For the text-containing cell, return its midpoint in (X, Y) coordinate format. 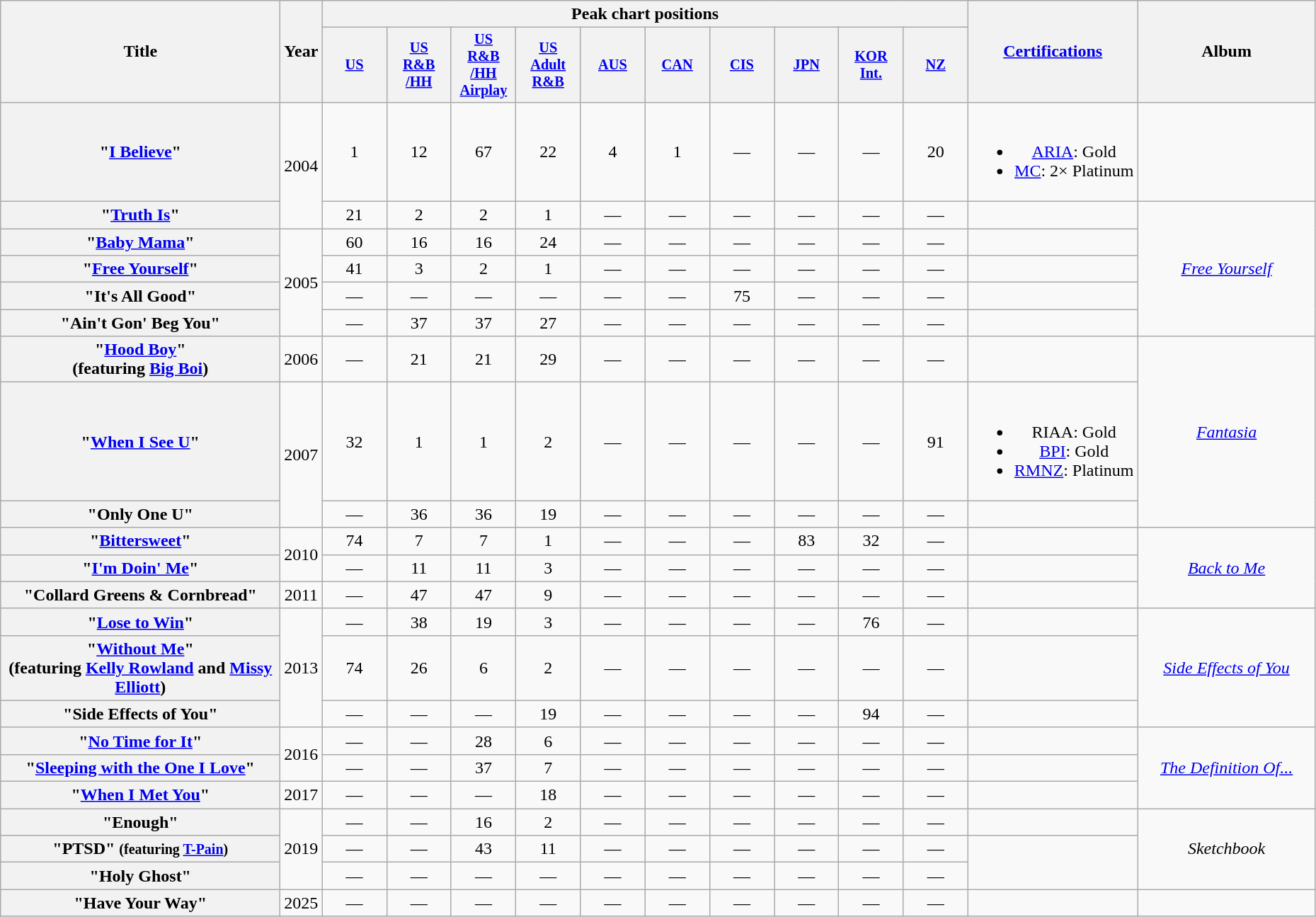
20 (936, 152)
The Definition Of... (1226, 768)
75 (742, 296)
"Holy Ghost" (140, 876)
Peak chart positions (645, 14)
Year (302, 52)
2010 (302, 554)
"Sleeping with the One I Love" (140, 768)
CAN (677, 65)
2017 (302, 795)
"PTSD" (featuring T-Pain) (140, 849)
83 (807, 541)
"Lose to Win" (140, 622)
2011 (302, 595)
USR&B/HH (419, 65)
2025 (302, 903)
Album (1226, 52)
KORInt. (871, 65)
2005 (302, 283)
"Without Me"(featuring Kelly Rowland and Missy Elliott) (140, 668)
"Enough" (140, 822)
"I'm Doin' Me" (140, 568)
43 (483, 849)
2013 (302, 668)
Certifications (1053, 52)
JPN (807, 65)
12 (419, 152)
2016 (302, 754)
Sketchbook (1226, 849)
2019 (302, 849)
RIAA: GoldBPI: GoldRMNZ: Platinum (1053, 442)
"Baby Mama" (140, 242)
4 (613, 152)
9 (548, 595)
"Collard Greens & Cornbread" (140, 595)
"No Time for It" (140, 741)
26 (419, 668)
Side Effects of You (1226, 668)
Fantasia (1226, 432)
28 (483, 741)
"When I See U" (140, 442)
"Side Effects of You" (140, 714)
27 (548, 323)
2006 (302, 360)
NZ (936, 65)
"Ain't Gon' Beg You" (140, 323)
"It's All Good" (140, 296)
"When I Met You" (140, 795)
94 (871, 714)
USR&B/HHAirplay (483, 65)
2007 (302, 455)
CIS (742, 65)
"Truth Is" (140, 215)
Title (140, 52)
"I Believe" (140, 152)
2004 (302, 165)
60 (354, 242)
18 (548, 795)
91 (936, 442)
"Only One U" (140, 514)
ARIA: GoldMC: 2× Platinum (1053, 152)
"Bittersweet" (140, 541)
76 (871, 622)
41 (354, 269)
"Hood Boy" (featuring Big Boi) (140, 360)
AUS (613, 65)
"Have Your Way" (140, 903)
24 (548, 242)
USAdultR&B (548, 65)
Free Yourself (1226, 269)
US (354, 65)
22 (548, 152)
Back to Me (1226, 568)
38 (419, 622)
29 (548, 360)
67 (483, 152)
"Free Yourself" (140, 269)
